Search for the cell housing the specified text and yield its [x, y] center coordinate. 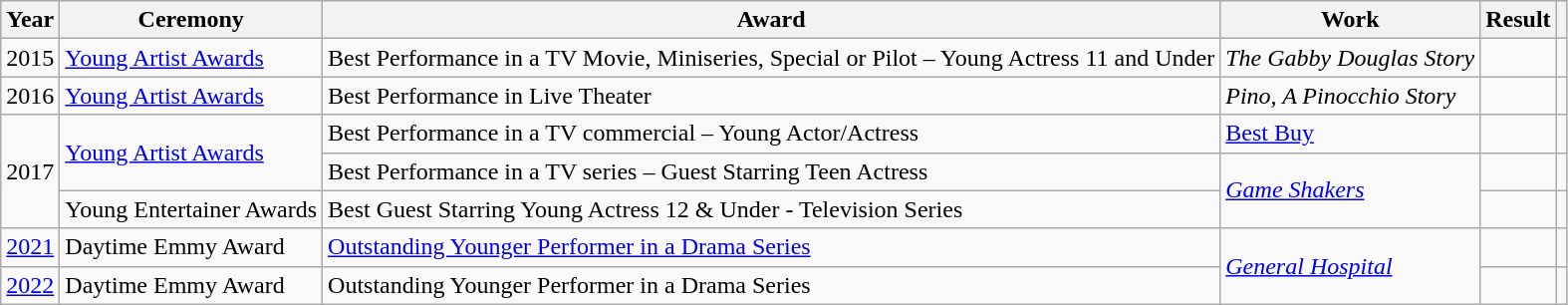
2015 [30, 58]
Young Entertainer Awards [191, 209]
Result [1518, 20]
Best Performance in a TV series – Guest Starring Teen Actress [771, 171]
The Gabby Douglas Story [1351, 58]
Work [1351, 20]
General Hospital [1351, 266]
Award [771, 20]
Best Performance in Live Theater [771, 96]
Year [30, 20]
2022 [30, 285]
2016 [30, 96]
Best Performance in a TV Movie, Miniseries, Special or Pilot – Young Actress 11 and Under [771, 58]
Ceremony [191, 20]
2021 [30, 247]
Pino, A Pinocchio Story [1351, 96]
Best Performance in a TV commercial – Young Actor/Actress [771, 134]
Best Buy [1351, 134]
Game Shakers [1351, 190]
2017 [30, 171]
Best Guest Starring Young Actress 12 & Under - Television Series [771, 209]
